Determine the [X, Y] coordinate at the center of the cell enclosing the given text.  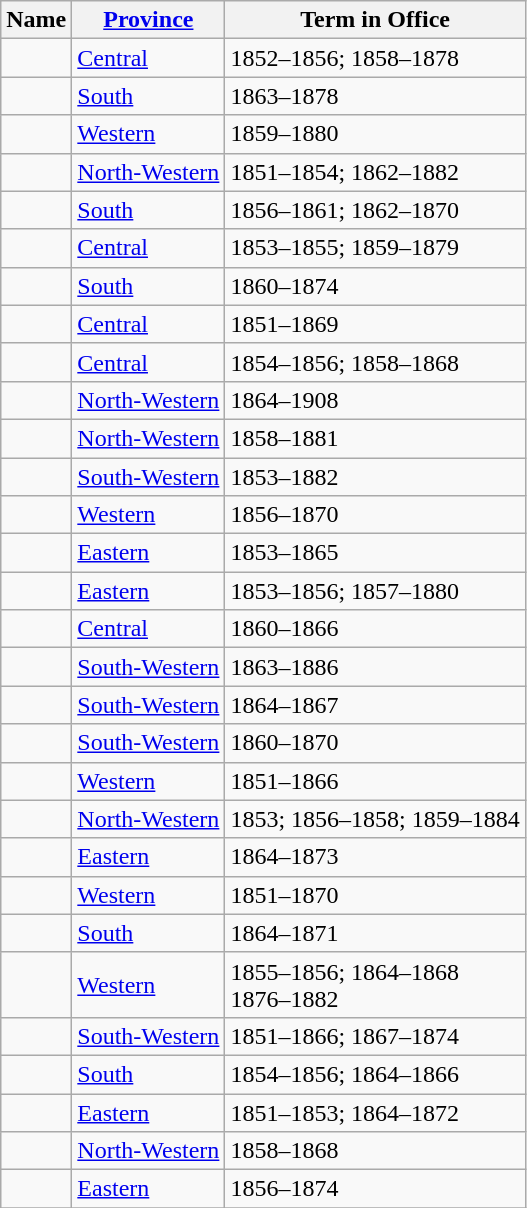
1855–1856; 1864–18681876–1882 [375, 984]
1851–1853; 1864–1872 [375, 1113]
1864–1867 [375, 705]
1854–1856; 1858–1868 [375, 362]
1863–1878 [375, 96]
Term in Office [375, 20]
Name [36, 20]
1858–1868 [375, 1151]
1851–1870 [375, 895]
1853–1865 [375, 553]
1856–1861; 1862–1870 [375, 210]
1851–1869 [375, 324]
1860–1870 [375, 743]
1853; 1856–1858; 1859–1884 [375, 819]
Province [148, 20]
1856–1874 [375, 1189]
1860–1866 [375, 629]
1851–1854; 1862–1882 [375, 172]
1853–1856; 1857–1880 [375, 591]
1863–1886 [375, 667]
1859–1880 [375, 134]
1852–1856; 1858–1878 [375, 58]
1864–1908 [375, 400]
1864–1871 [375, 933]
1864–1873 [375, 857]
1853–1882 [375, 477]
1851–1866 [375, 781]
1853–1855; 1859–1879 [375, 248]
1851–1866; 1867–1874 [375, 1036]
1854–1856; 1864–1866 [375, 1074]
1856–1870 [375, 515]
1860–1874 [375, 286]
1858–1881 [375, 438]
